From the cell containing the given text, extract its center point as [X, Y] coordinate. 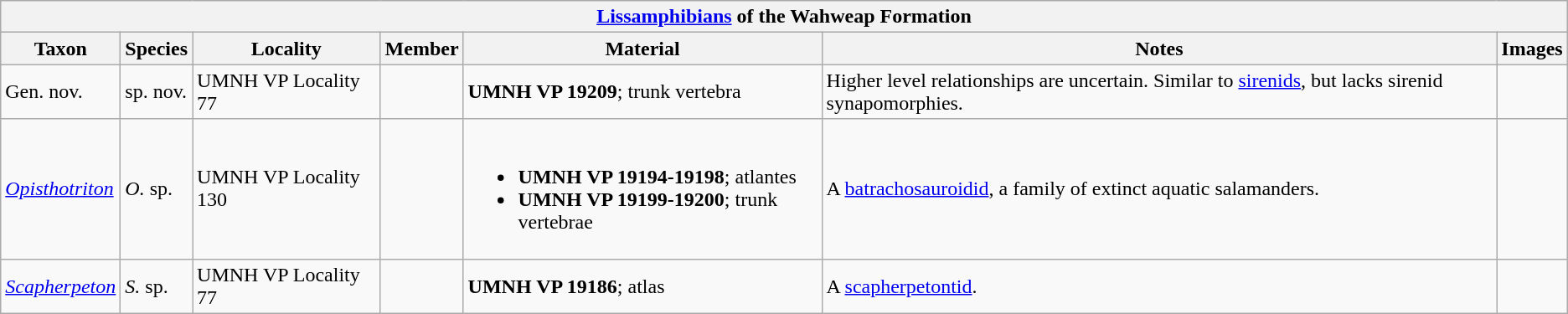
Higher level relationships are uncertain. Similar to sirenids, but lacks sirenid synapomorphies. [1159, 92]
Scapherpeton [60, 286]
A batrachosauroidid, a family of extinct aquatic salamanders. [1159, 189]
Opisthotriton [60, 189]
Locality [286, 49]
S. sp. [157, 286]
Images [1532, 49]
UMNH VP 19194-19198; atlantesUMNH VP 19199-19200; trunk vertebrae [642, 189]
Gen. nov. [60, 92]
A scapherpetontid. [1159, 286]
O. sp. [157, 189]
Species [157, 49]
Lissamphibians of the Wahweap Formation [784, 17]
Member [422, 49]
Material [642, 49]
Taxon [60, 49]
Notes [1159, 49]
UMNH VP Locality 130 [286, 189]
sp. nov. [157, 92]
UMNH VP 19209; trunk vertebra [642, 92]
UMNH VP 19186; atlas [642, 286]
